Identify which cell holds the provided text, then report its (X, Y) central coordinate. 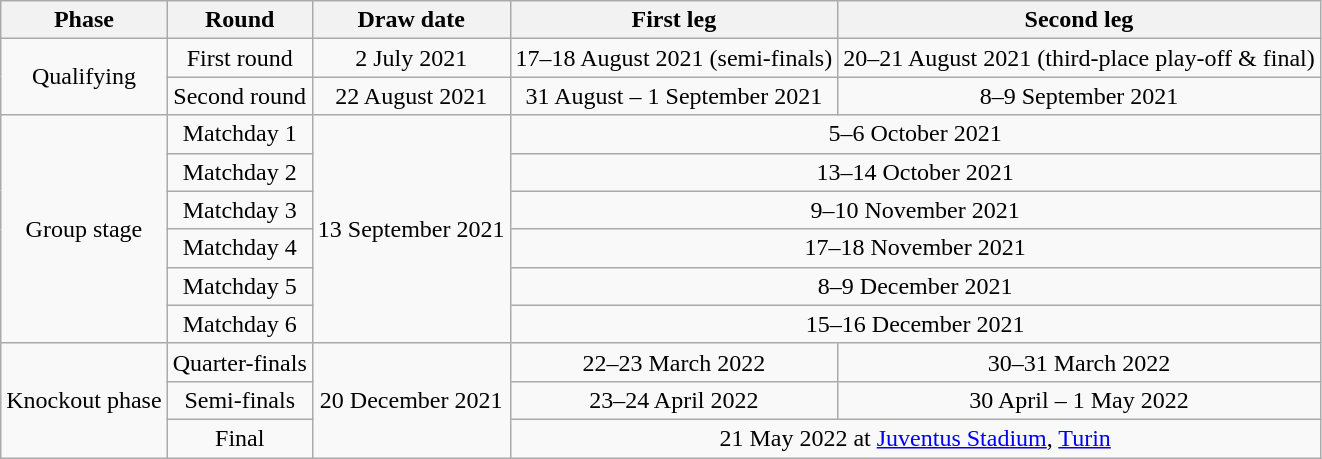
9–10 November 2021 (915, 210)
Second round (240, 96)
Matchday 2 (240, 172)
Draw date (411, 20)
First leg (674, 20)
Matchday 1 (240, 134)
Matchday 5 (240, 286)
Matchday 4 (240, 248)
Round (240, 20)
31 August – 1 September 2021 (674, 96)
13–14 October 2021 (915, 172)
Qualifying (84, 77)
First round (240, 58)
21 May 2022 at Juventus Stadium, Turin (915, 438)
Matchday 3 (240, 210)
22 August 2021 (411, 96)
Phase (84, 20)
22–23 March 2022 (674, 362)
Semi-finals (240, 400)
8–9 December 2021 (915, 286)
Knockout phase (84, 400)
Second leg (1080, 20)
2 July 2021 (411, 58)
17–18 August 2021 (semi-finals) (674, 58)
15–16 December 2021 (915, 324)
8–9 September 2021 (1080, 96)
20 December 2021 (411, 400)
30 April – 1 May 2022 (1080, 400)
Final (240, 438)
5–6 October 2021 (915, 134)
20–21 August 2021 (third-place play-off & final) (1080, 58)
30–31 March 2022 (1080, 362)
13 September 2021 (411, 229)
17–18 November 2021 (915, 248)
Matchday 6 (240, 324)
23–24 April 2022 (674, 400)
Group stage (84, 229)
Quarter-finals (240, 362)
